Locate the cell with the specified text and output its [x, y] center coordinate. 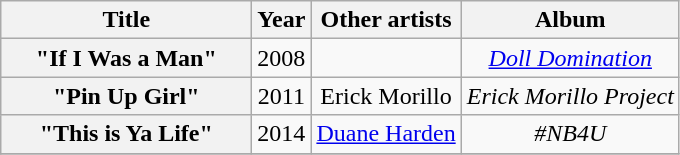
2014 [282, 134]
Erick Morillo [386, 96]
Album [570, 20]
"Pin Up Girl" [126, 96]
Other artists [386, 20]
Erick Morillo Project [570, 96]
"If I Was a Man" [126, 58]
2011 [282, 96]
2008 [282, 58]
#NB4U [570, 134]
Year [282, 20]
"This is Ya Life" [126, 134]
Duane Harden [386, 134]
Doll Domination [570, 58]
Title [126, 20]
